For the text-containing cell, return its midpoint in [X, Y] coordinate format. 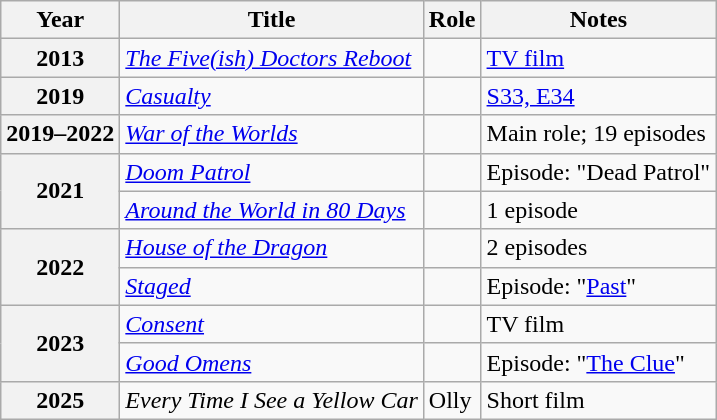
Olly [452, 400]
House of the Dragon [272, 248]
War of the Worlds [272, 134]
Consent [272, 324]
Good Omens [272, 362]
2023 [60, 343]
Notes [598, 20]
Year [60, 20]
S33, E34 [598, 96]
Episode: "The Clue" [598, 362]
2013 [60, 58]
2025 [60, 400]
Staged [272, 286]
Short film [598, 400]
Episode: "Past" [598, 286]
Around the World in 80 Days [272, 210]
Main role; 19 episodes [598, 134]
Title [272, 20]
The Five(ish) Doctors Reboot [272, 58]
Role [452, 20]
Casualty [272, 96]
Every Time I See a Yellow Car [272, 400]
Episode: "Dead Patrol" [598, 172]
Doom Patrol [272, 172]
2022 [60, 267]
1 episode [598, 210]
2021 [60, 191]
2019–2022 [60, 134]
2 episodes [598, 248]
2019 [60, 96]
